Return (X, Y) of the center of cell containing provided text 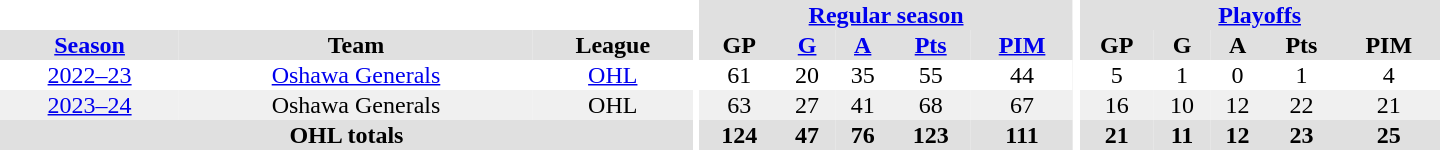
2022–23 (90, 75)
41 (863, 105)
124 (739, 135)
25 (1389, 135)
22 (1301, 105)
23 (1301, 135)
76 (863, 135)
123 (931, 135)
44 (1022, 75)
63 (739, 105)
Team (356, 45)
47 (807, 135)
OHL totals (346, 135)
11 (1182, 135)
111 (1022, 135)
4 (1389, 75)
Regular season (886, 15)
2023–24 (90, 105)
20 (807, 75)
5 (1116, 75)
0 (1238, 75)
67 (1022, 105)
55 (931, 75)
16 (1116, 105)
35 (863, 75)
Playoffs (1260, 15)
27 (807, 105)
Season (90, 45)
68 (931, 105)
61 (739, 75)
10 (1182, 105)
League (613, 45)
